Output the [x, y] coordinate of the center of the cell containing the given text.  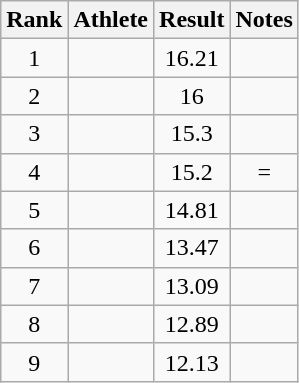
6 [34, 248]
7 [34, 286]
5 [34, 210]
14.81 [192, 210]
= [264, 172]
Notes [264, 20]
16.21 [192, 58]
Rank [34, 20]
Result [192, 20]
9 [34, 362]
3 [34, 134]
4 [34, 172]
15.3 [192, 134]
16 [192, 96]
12.89 [192, 324]
8 [34, 324]
2 [34, 96]
12.13 [192, 362]
13.09 [192, 286]
Athlete [111, 20]
15.2 [192, 172]
13.47 [192, 248]
1 [34, 58]
